Scan for the cell matching the given text and deliver its (X, Y) coordinate at center. 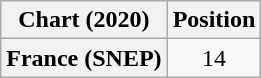
14 (214, 58)
Chart (2020) (84, 20)
France (SNEP) (84, 58)
Position (214, 20)
